Scan for the cell matching the given text and deliver its (x, y) coordinate at center. 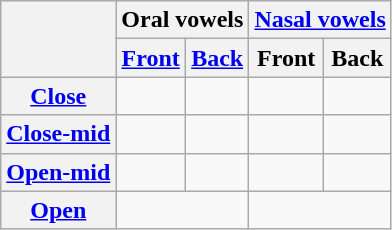
Close-mid (58, 134)
Oral vowels (182, 20)
Open-mid (58, 172)
Close (58, 96)
Nasal vowels (320, 20)
Open (58, 210)
